Extract the [X, Y] coordinate from the center of the cell holding the provided text.  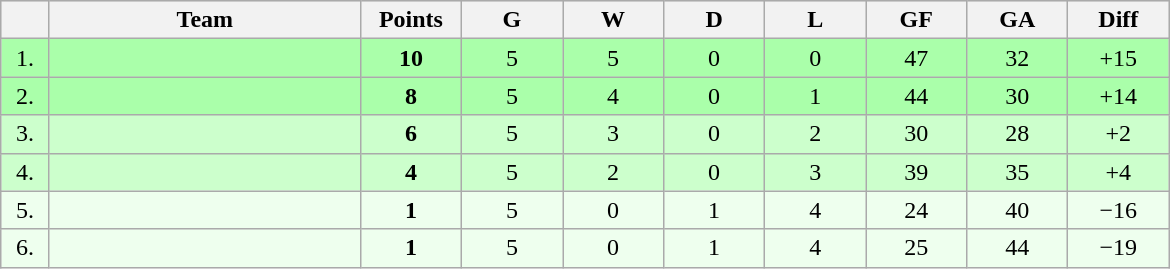
D [714, 20]
4. [26, 172]
GF [916, 20]
6 [410, 134]
24 [916, 210]
5. [26, 210]
39 [916, 172]
Points [410, 20]
Team [204, 20]
Diff [1118, 20]
GA [1018, 20]
W [612, 20]
2. [26, 96]
8 [410, 96]
35 [1018, 172]
6. [26, 248]
+2 [1118, 134]
L [816, 20]
1. [26, 58]
−16 [1118, 210]
10 [410, 58]
3. [26, 134]
+15 [1118, 58]
+4 [1118, 172]
−19 [1118, 248]
+14 [1118, 96]
47 [916, 58]
32 [1018, 58]
28 [1018, 134]
40 [1018, 210]
G [512, 20]
25 [916, 248]
